Return (x, y) of the center of cell containing provided text 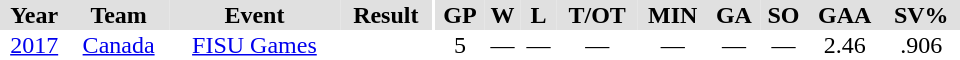
GP (460, 15)
GA (734, 15)
T/OT (598, 15)
Canada (118, 45)
Team (118, 15)
.906 (922, 45)
L (539, 15)
FISU Games (254, 45)
SO (784, 15)
Result (386, 15)
W (502, 15)
Year (34, 15)
GAA (845, 15)
2017 (34, 45)
MIN (673, 15)
Event (254, 15)
SV% (922, 15)
5 (460, 45)
2.46 (845, 45)
